Extract the (x, y) coordinate from the center of the cell holding the provided text.  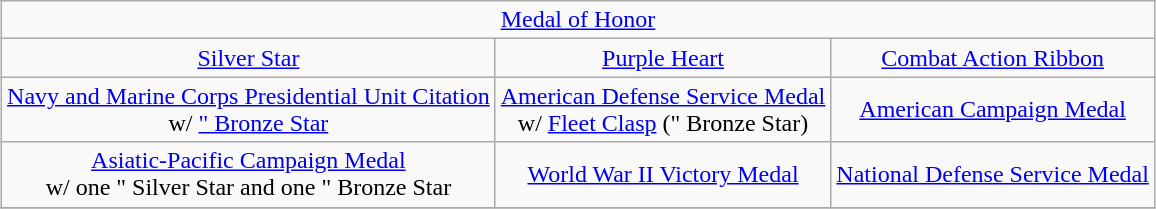
American Campaign Medal (993, 110)
National Defense Service Medal (993, 174)
American Defense Service Medalw/ Fleet Clasp (" Bronze Star) (663, 110)
Silver Star (249, 58)
Asiatic-Pacific Campaign Medalw/ one " Silver Star and one " Bronze Star (249, 174)
Purple Heart (663, 58)
Medal of Honor (578, 20)
Combat Action Ribbon (993, 58)
World War II Victory Medal (663, 174)
Navy and Marine Corps Presidential Unit Citation w/ " Bronze Star (249, 110)
